Determine the [X, Y] coordinate at the center of the cell enclosing the given text.  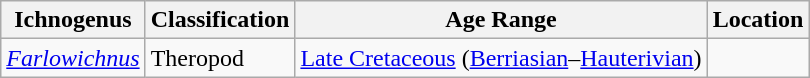
Ichnogenus [73, 20]
Classification [220, 20]
Location [758, 20]
Theropod [220, 58]
Farlowichnus [73, 58]
Age Range [501, 20]
Late Cretaceous (Berriasian–Hauterivian) [501, 58]
